Search for the cell housing the specified text and yield its (x, y) center coordinate. 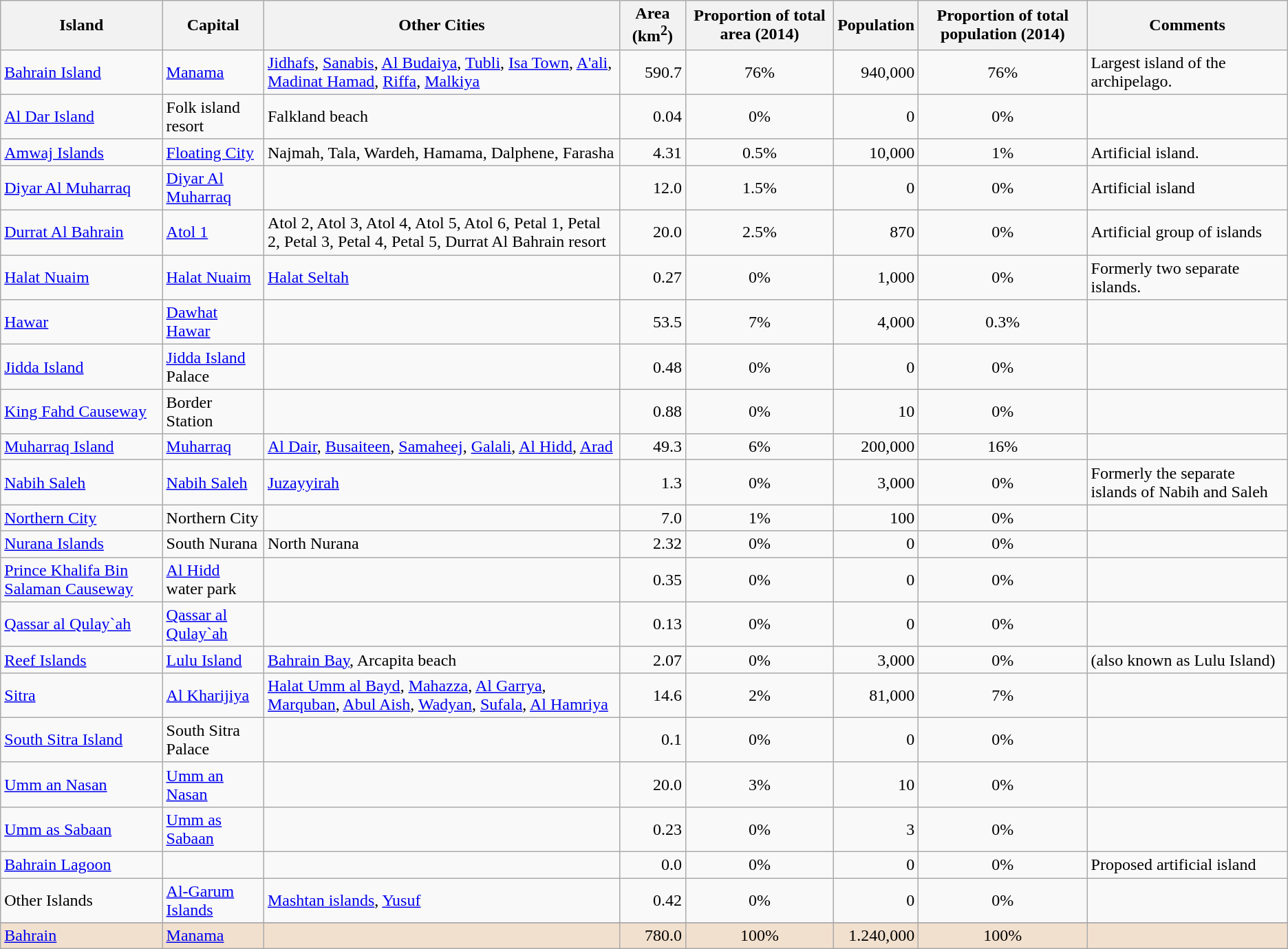
3 (877, 829)
1.3 (652, 483)
Other Cities (442, 25)
2.07 (652, 659)
590.7 (652, 72)
Jidda Island Palace (213, 367)
Najmah, Tala, Wardeh, Hamama, Dalphene, Farasha (442, 152)
Formerly the separate islands of Nabih and Saleh (1188, 483)
0.0 (652, 865)
Island (81, 25)
Muharraq Island (81, 447)
Durrat Al Bahrain (81, 232)
Bahrain Island (81, 72)
Proportion of total population (2014) (1003, 25)
0.27 (652, 278)
Atol 1 (213, 232)
Jidda Island (81, 367)
Floating City (213, 152)
870 (877, 232)
King Fahd Causeway (81, 411)
10,000 (877, 152)
Mashtan islands, Yusuf (442, 901)
South Nurana (213, 544)
49.3 (652, 447)
Artificial island. (1188, 152)
7.0 (652, 518)
6% (760, 447)
4,000 (877, 322)
780.0 (652, 936)
Hawar (81, 322)
0.35 (652, 579)
Reef Islands (81, 659)
100 (877, 518)
940,000 (877, 72)
2.32 (652, 544)
1,000 (877, 278)
53.5 (652, 322)
Atol 2, Atol 3, Atol 4, Atol 5, Atol 6, Petal 1, Petal 2, Petal 3, Petal 4, Petal 5, Durrat Al Bahrain resort (442, 232)
0.13 (652, 624)
Formerly two separate islands. (1188, 278)
Juzayyirah (442, 483)
4.31 (652, 152)
Prince Khalifa Bin Salaman Causeway (81, 579)
200,000 (877, 447)
Jidhafs, Sanabis, Al Budaiya, Tubli, Isa Town, A'ali, Madinat Hamad, Riffa, Malkiya (442, 72)
3% (760, 784)
Al Kharijiya (213, 695)
14.6 (652, 695)
Border Station (213, 411)
Bahrain Bay, Arcapita beach (442, 659)
Dawhat Hawar (213, 322)
Nurana Islands (81, 544)
South Sitra Island (81, 740)
Proposed artificial island (1188, 865)
Amwaj Islands (81, 152)
1.5% (760, 187)
Largest island of the archipelago. (1188, 72)
South Sitra Palace (213, 740)
Sitra (81, 695)
81,000 (877, 695)
Al Hidd water park (213, 579)
Al Dar Island (81, 117)
0.23 (652, 829)
12.0 (652, 187)
0.3% (1003, 322)
Falkland beach (442, 117)
0.42 (652, 901)
Al Dair, Busaiteen, Samaheej, Galali, Al Hidd, Arad (442, 447)
Muharraq (213, 447)
Area (km2) (652, 25)
0.1 (652, 740)
Bahrain (81, 936)
0.48 (652, 367)
0.5% (760, 152)
Halat Umm al Bayd, Mahazza, Al Garrya, Marquban, Abul Aish, Wadyan, Sufala, Al Hamriya (442, 695)
Artificial group of islands (1188, 232)
Other Islands (81, 901)
(also known as Lulu Island) (1188, 659)
Lulu Island (213, 659)
Artificial island (1188, 187)
0.04 (652, 117)
Proportion of total area (2014) (760, 25)
Bahrain Lagoon (81, 865)
1.240,000 (877, 936)
0.88 (652, 411)
Halat Seltah (442, 278)
North Nurana (442, 544)
16% (1003, 447)
Capital (213, 25)
Folk island resort (213, 117)
2% (760, 695)
2.5% (760, 232)
Population (877, 25)
Al-Garum Islands (213, 901)
Comments (1188, 25)
